Locate the cell with the specified text and output its [x, y] center coordinate. 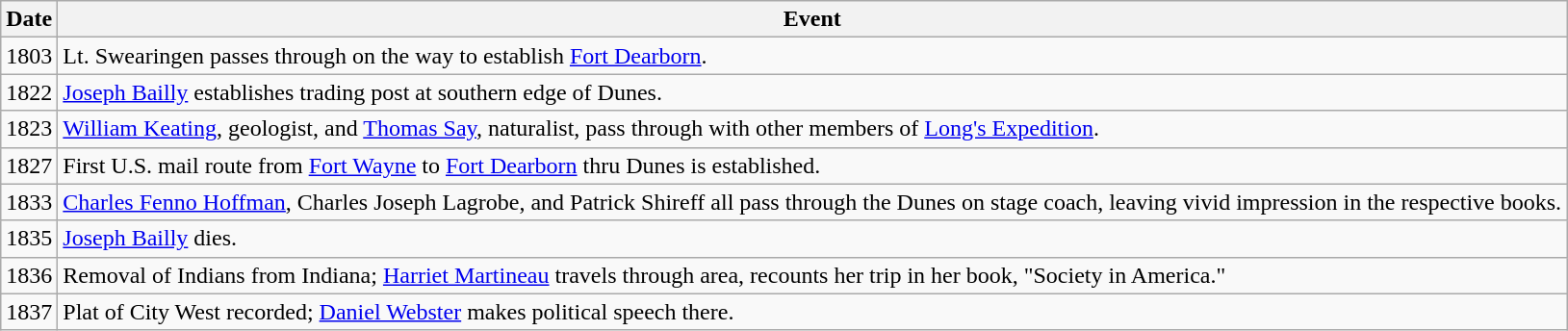
1803 [29, 56]
William Keating, geologist, and Thomas Say, naturalist, pass through with other members of Long's Expedition. [812, 129]
Plat of City West recorded; Daniel Webster makes political speech there. [812, 312]
1827 [29, 165]
1837 [29, 312]
Event [812, 19]
Date [29, 19]
1835 [29, 239]
1822 [29, 92]
Joseph Bailly dies. [812, 239]
1823 [29, 129]
First U.S. mail route from Fort Wayne to Fort Dearborn thru Dunes is established. [812, 165]
1833 [29, 202]
Joseph Bailly establishes trading post at southern edge of Dunes. [812, 92]
Removal of Indians from Indiana; Harriet Martineau travels through area, recounts her trip in her book, "Society in America." [812, 275]
1836 [29, 275]
Lt. Swearingen passes through on the way to establish Fort Dearborn. [812, 56]
